Scan for the cell matching the given text and deliver its (X, Y) coordinate at center. 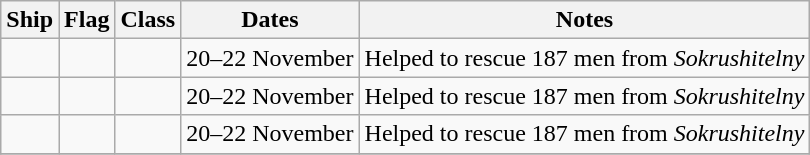
Flag (87, 20)
Class (148, 20)
Notes (584, 20)
Ship (30, 20)
Dates (270, 20)
